Return the [X, Y] coordinate for the center point of the cell that contains the specified text.  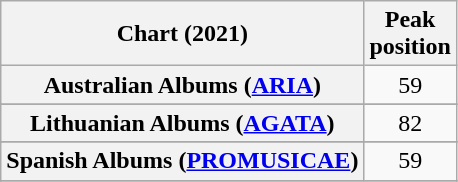
Spanish Albums (PROMUSICAE) [182, 161]
Australian Albums (ARIA) [182, 85]
Chart (2021) [182, 34]
82 [410, 123]
Lithuanian Albums (AGATA) [182, 123]
Peakposition [410, 34]
